Extract the [x, y] coordinate from the center of the cell holding the provided text.  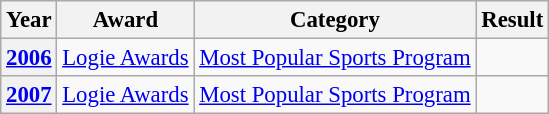
Result [512, 20]
Category [335, 20]
2007 [29, 95]
Year [29, 20]
2006 [29, 58]
Award [126, 20]
